For the text-containing cell, return its midpoint in [x, y] coordinate format. 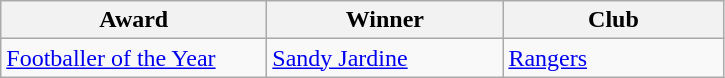
Rangers [614, 58]
Award [134, 20]
Club [614, 20]
Footballer of the Year [134, 58]
Winner [385, 20]
Sandy Jardine [385, 58]
